Identify which cell holds the provided text, then report its [x, y] central coordinate. 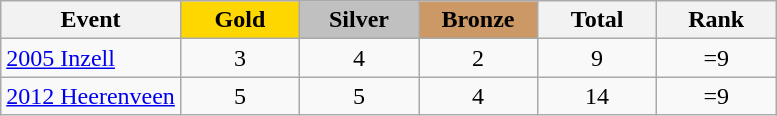
Bronze [478, 20]
Total [598, 20]
Silver [358, 20]
Rank [716, 20]
14 [598, 96]
Event [91, 20]
Gold [240, 20]
9 [598, 58]
2005 Inzell [91, 58]
2012 Heerenveen [91, 96]
2 [478, 58]
3 [240, 58]
